Extract the (X, Y) coordinate from the center of the cell holding the provided text.  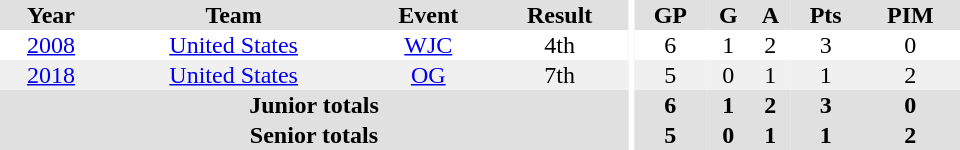
OG (428, 75)
2008 (51, 45)
Result (560, 15)
G (728, 15)
Pts (826, 15)
Event (428, 15)
PIM (910, 15)
A (770, 15)
7th (560, 75)
Senior totals (314, 135)
Team (234, 15)
WJC (428, 45)
4th (560, 45)
GP (670, 15)
Junior totals (314, 105)
Year (51, 15)
2018 (51, 75)
